Return the (x, y) coordinate for the center point of the cell that contains the specified text.  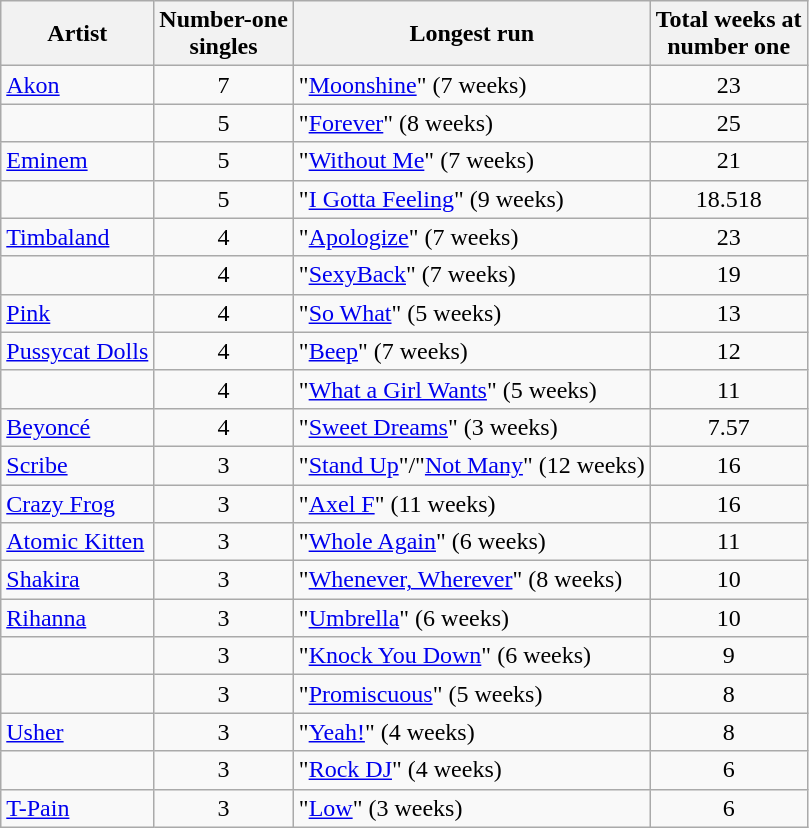
"SexyBack" (7 weeks) (472, 275)
"Stand Up"/"Not Many" (12 weeks) (472, 465)
Artist (78, 34)
T-Pain (78, 808)
12 (728, 351)
"Forever" (8 weeks) (472, 123)
"Low" (3 weeks) (472, 808)
18.518 (728, 199)
Beyoncé (78, 427)
Longest run (472, 34)
"Umbrella" (6 weeks) (472, 618)
Atomic Kitten (78, 542)
"Knock You Down" (6 weeks) (472, 656)
19 (728, 275)
"What a Girl Wants" (5 weeks) (472, 389)
9 (728, 656)
"Whole Again" (6 weeks) (472, 542)
Usher (78, 732)
"Yeah!" (4 weeks) (472, 732)
"Sweet Dreams" (3 weeks) (472, 427)
Timbaland (78, 237)
7.57 (728, 427)
Pussycat Dolls (78, 351)
"I Gotta Feeling" (9 weeks) (472, 199)
"Rock DJ" (4 weeks) (472, 770)
Akon (78, 85)
Eminem (78, 161)
Crazy Frog (78, 503)
Pink (78, 313)
7 (224, 85)
Number-onesingles (224, 34)
"Whenever, Wherever" (8 weeks) (472, 580)
Total weeks atnumber one (728, 34)
Scribe (78, 465)
13 (728, 313)
25 (728, 123)
Rihanna (78, 618)
"Apologize" (7 weeks) (472, 237)
"Promiscuous" (5 weeks) (472, 694)
"Beep" (7 weeks) (472, 351)
"Moonshine" (7 weeks) (472, 85)
Shakira (78, 580)
"Without Me" (7 weeks) (472, 161)
"So What" (5 weeks) (472, 313)
"Axel F" (11 weeks) (472, 503)
21 (728, 161)
